Output the (X, Y) coordinate of the center of the cell containing the given text.  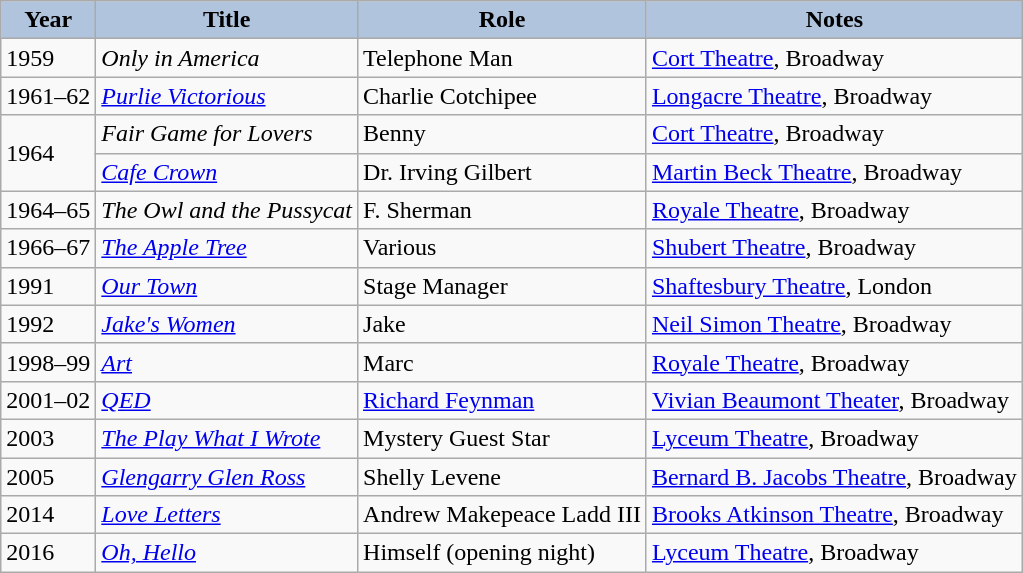
2014 (48, 515)
Charlie Cotchipee (502, 96)
2005 (48, 477)
Love Letters (227, 515)
Marc (502, 362)
2001–02 (48, 400)
The Apple Tree (227, 248)
Notes (834, 20)
Art (227, 362)
Fair Game for Lovers (227, 134)
Vivian Beaumont Theater, Broadway (834, 400)
Longacre Theatre, Broadway (834, 96)
Martin Beck Theatre, Broadway (834, 172)
2016 (48, 553)
Shaftesbury Theatre, London (834, 286)
1998–99 (48, 362)
Various (502, 248)
1959 (48, 58)
2003 (48, 438)
1964 (48, 153)
Stage Manager (502, 286)
Glengarry Glen Ross (227, 477)
Only in America (227, 58)
Mystery Guest Star (502, 438)
The Owl and the Pussycat (227, 210)
Jake (502, 324)
Year (48, 20)
Cafe Crown (227, 172)
Oh, Hello (227, 553)
1992 (48, 324)
Andrew Makepeace Ladd III (502, 515)
Purlie Victorious (227, 96)
1964–65 (48, 210)
Neil Simon Theatre, Broadway (834, 324)
Richard Feynman (502, 400)
The Play What I Wrote (227, 438)
QED (227, 400)
1991 (48, 286)
Our Town (227, 286)
Shelly Levene (502, 477)
Himself (opening night) (502, 553)
Benny (502, 134)
Brooks Atkinson Theatre, Broadway (834, 515)
Role (502, 20)
1961–62 (48, 96)
1966–67 (48, 248)
Bernard B. Jacobs Theatre, Broadway (834, 477)
F. Sherman (502, 210)
Shubert Theatre, Broadway (834, 248)
Telephone Man (502, 58)
Dr. Irving Gilbert (502, 172)
Title (227, 20)
Jake's Women (227, 324)
